Find where the given text appears and provide that cell's center as [x, y] coordinate. 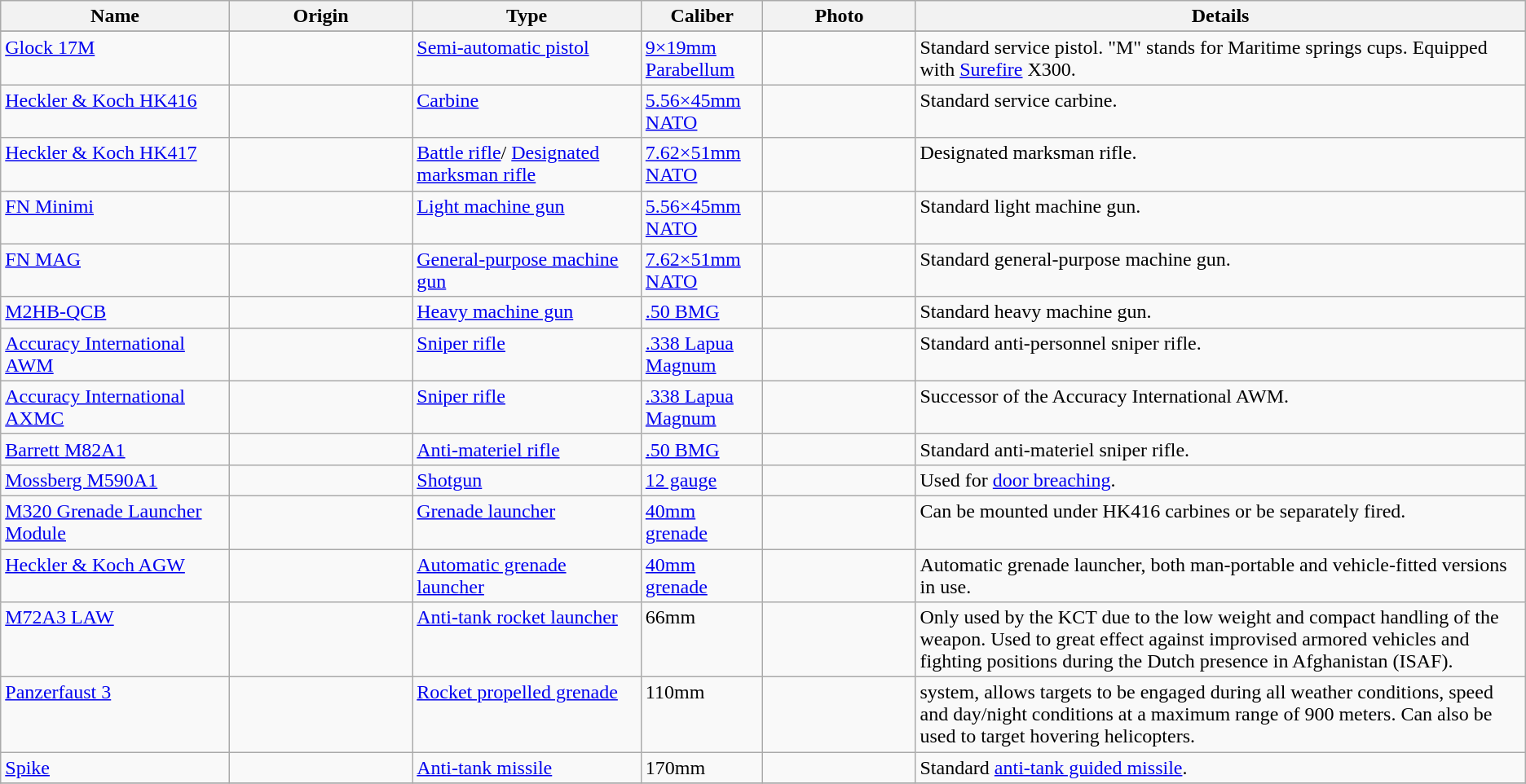
Standard heavy machine gun. [1220, 312]
M2HB-QCB [116, 312]
Shotgun [527, 480]
Automatic grenade launcher, both man-portable and vehicle-fitted versions in use. [1220, 575]
Automatic grenade launcher [527, 575]
General-purpose machine gun [527, 271]
Can be mounted under HK416 carbines or be separately fired. [1220, 522]
Spike [116, 768]
FN MAG [116, 271]
Carbine [527, 111]
Semi-automatic pistol [527, 59]
Standard service pistol. "M" stands for Maritime springs cups. Equipped with Surefire X300. [1220, 59]
M72A3 LAW [116, 640]
Heckler & Koch AGW [116, 575]
170mm [702, 768]
Heckler & Koch HK417 [116, 165]
Panzerfaust 3 [116, 715]
Glock 17M [116, 59]
Standard general-purpose machine gun. [1220, 271]
9×19mm Parabellum [702, 59]
Photo [840, 16]
Anti-tank rocket launcher [527, 640]
M320 Grenade Launcher Module [116, 522]
FN Minimi [116, 217]
Mossberg M590A1 [116, 480]
Standard service carbine. [1220, 111]
Accuracy International AXMC [116, 407]
Origin [320, 16]
Caliber [702, 16]
Light machine gun [527, 217]
Barrett M82A1 [116, 449]
Standard anti-tank guided missile. [1220, 768]
12 gauge [702, 480]
110mm [702, 715]
Battle rifle/ Designated marksman rifle [527, 165]
Name [116, 16]
Anti-materiel rifle [527, 449]
Accuracy International AWM [116, 354]
Standard anti-personnel sniper rifle. [1220, 354]
Anti-tank missile [527, 768]
Standard anti-materiel sniper rifle. [1220, 449]
Designated marksman rifle. [1220, 165]
Heckler & Koch HK416 [116, 111]
Standard light machine gun. [1220, 217]
Used for door breaching. [1220, 480]
Details [1220, 16]
Grenade launcher [527, 522]
66mm [702, 640]
Type [527, 16]
Successor of the Accuracy International AWM. [1220, 407]
Rocket propelled grenade [527, 715]
Heavy machine gun [527, 312]
